Search for the cell housing the specified text and yield its [x, y] center coordinate. 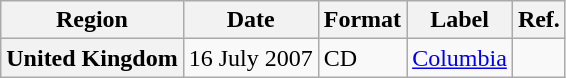
Region [92, 20]
United Kingdom [92, 58]
Date [250, 20]
Format [362, 20]
Label [460, 20]
16 July 2007 [250, 58]
Ref. [538, 20]
Columbia [460, 58]
CD [362, 58]
